Output the [X, Y] coordinate of the center of the cell containing the given text.  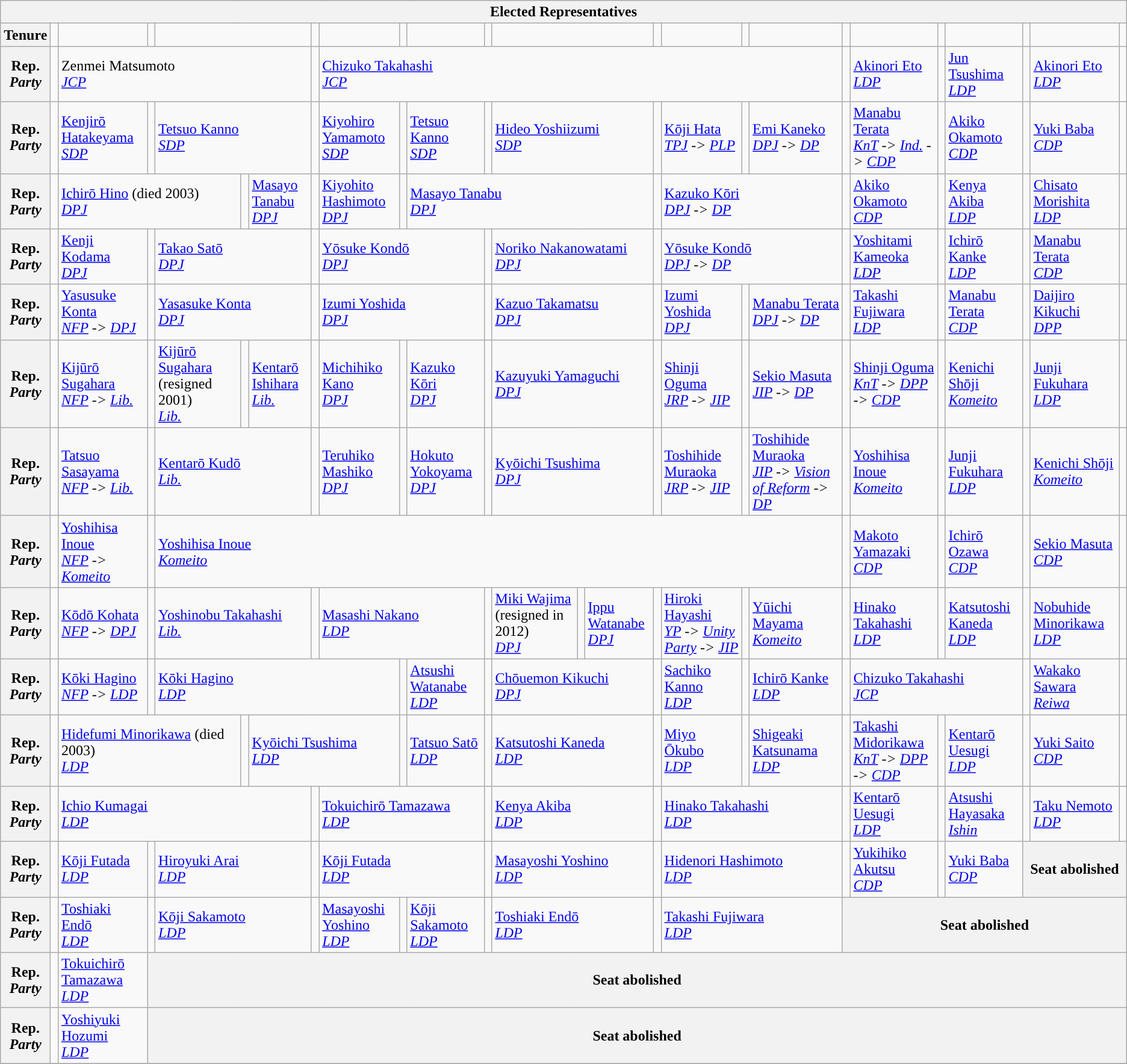
Sekio MasutaJIP -> DP [796, 384]
Toshihide MuraokaJIP -> Vision of Reform -> DP [796, 471]
Manabu Terata KnT -> Ind. -> CDP [893, 137]
Kenya Akiba LDP [984, 201]
Kiyohiro YamamotoSDP [359, 137]
Kōki HaginoLDP [277, 686]
Hidefumi Minorikawa (died 2003)LDP [149, 750]
Hideo YoshiizumiSDP [573, 137]
Teruhiko MashikoDPJ [359, 471]
Hiroki HayashiYP -> Unity Party -> JIP [701, 623]
Kyōichi TsushimaDPJ [573, 471]
Kazuko KōriDPJ [446, 384]
Jun TsushimaLDP [984, 74]
Takashi Midorikawa KnT -> DPP -> CDP [893, 750]
Yoshitami KameokaLDP [893, 257]
Kijūrō Sugahara (resigned 2001)Lib. [197, 384]
Yōsuke KondōDPJ [402, 257]
Makoto YamazakiCDP [893, 552]
Yoshinobu TakahashiLib. [233, 623]
Taku NemotoLDP [1074, 814]
Hokuto YokoyamaDPJ [446, 471]
Yūichi MayamaKomeito [796, 623]
Kentarō IshiharaLib. [280, 384]
Kyōichi TsushimaLDP [324, 750]
Kenjirō HatakeyamaSDP [102, 137]
Yōsuke KondōDPJ -> DP [751, 257]
Kijūrō SugaharaNFP -> Lib. [102, 384]
Shinji Oguma KnT -> DPP -> CDP [893, 384]
Miki Wajima (resigned in 2012)DPJ [535, 623]
Kōji HataTPJ -> PLP [701, 137]
Tatsuo SatōLDP [446, 750]
Yoshiyuki HozumiLDP [102, 1036]
Kazuyuki YamaguchiDPJ [573, 384]
Ichirō OzawaCDP [984, 552]
Kōki HaginoNFP -> LDP [102, 686]
Yoshihisa InoueKomeito [498, 552]
Chisato Morishita LDP [1074, 201]
Miyo ŌkuboLDP [701, 750]
Yuki SaitoCDP [1074, 750]
Masashi NakanoLDP [402, 623]
Kiyohito HashimotoDPJ [359, 201]
Takao SatōDPJ [233, 257]
Shigeaki KatsunamaLDP [796, 750]
Noriko NakanowatamiDPJ [573, 257]
Wakako SawaraReiwa [1074, 686]
Sekio MasutaCDP [1074, 552]
Nobuhide MinorikawaLDP [1074, 623]
Kenji KodamaDPJ [102, 257]
Shinji OgumaJRP -> JIP [701, 384]
Daijiro KikuchiDPP [1074, 312]
Atsushi HayasakaIshin [984, 814]
Tatsuo SasayamaNFP -> Lib. [102, 471]
Kenya AkibaLDP [573, 814]
Ichirō Hino (died 2003)DPJ [149, 201]
Hiroyuki AraiLDP [233, 870]
Michihiko KanoDPJ [359, 384]
Kōdō KohataNFP -> DPJ [102, 623]
Zenmei MatsumotoJCP [184, 74]
Ichio KumagaiLDP [184, 814]
Emi KanekoDPJ -> DP [796, 137]
Atsushi WatanabeLDP [446, 686]
Chōuemon KikuchiDPJ [573, 686]
Hidenori HashimotoLDP [751, 870]
Kazuko KōriDPJ -> DP [751, 201]
Yoshihisa Inoue Komeito [893, 471]
Kazuo TakamatsuDPJ [573, 312]
Yukihiko AkutsuCDP [893, 870]
Yoshihisa InoueNFP -> Komeito [102, 552]
Yasasuke KontaDPJ [233, 312]
Yuki Baba CDP [1074, 137]
Yuki BabaCDP [984, 870]
Manabu TerataDPJ -> DP [796, 312]
Yasusuke KontaNFP -> DPJ [102, 312]
Elected Representatives [563, 12]
Kentarō KudōLib. [233, 471]
Tenure [25, 35]
Ippu WatanabeDPJ [619, 623]
Sachiko KannoLDP [701, 686]
Toshihide MuraokaJRP -> JIP [701, 471]
